Return [x, y] of the center of cell containing provided text 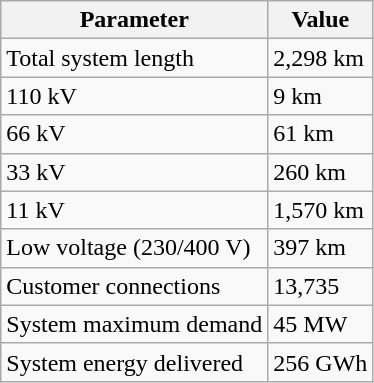
33 kV [134, 172]
Total system length [134, 58]
397 km [320, 248]
System energy delivered [134, 362]
Value [320, 20]
System maximum demand [134, 324]
256 GWh [320, 362]
11 kV [134, 210]
9 km [320, 96]
66 kV [134, 134]
Low voltage (230/400 V) [134, 248]
2,298 km [320, 58]
45 MW [320, 324]
13,735 [320, 286]
Parameter [134, 20]
1,570 km [320, 210]
260 km [320, 172]
61 km [320, 134]
110 kV [134, 96]
Customer connections [134, 286]
